Scan for the cell matching the given text and deliver its [x, y] coordinate at center. 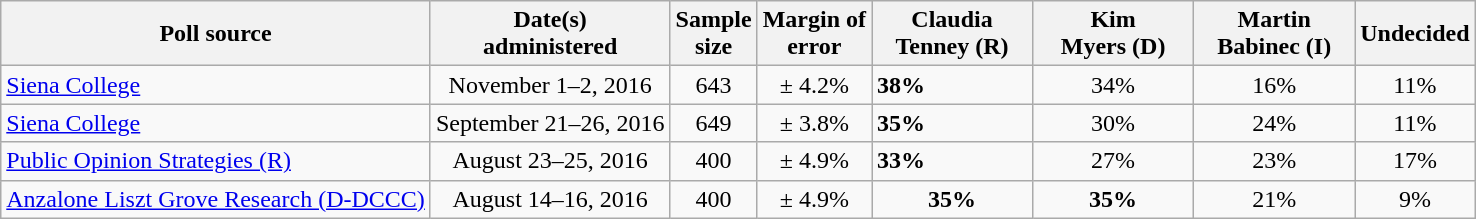
ClaudiaTenney (R) [952, 34]
9% [1415, 199]
Date(s)administered [550, 34]
Anzalone Liszt Grove Research (D-DCCC) [216, 199]
16% [1274, 85]
33% [952, 161]
30% [1114, 123]
24% [1274, 123]
August 23–25, 2016 [550, 161]
September 21–26, 2016 [550, 123]
Poll source [216, 34]
MartinBabinec (I) [1274, 34]
November 1–2, 2016 [550, 85]
643 [714, 85]
Margin oferror [814, 34]
KimMyers (D) [1114, 34]
August 14–16, 2016 [550, 199]
± 4.2% [814, 85]
649 [714, 123]
34% [1114, 85]
Samplesize [714, 34]
21% [1274, 199]
Undecided [1415, 34]
± 3.8% [814, 123]
17% [1415, 161]
38% [952, 85]
23% [1274, 161]
27% [1114, 161]
Public Opinion Strategies (R) [216, 161]
